For the text-containing cell, return its midpoint in (x, y) coordinate format. 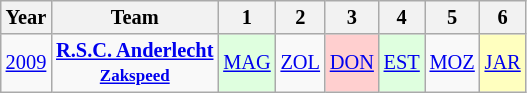
2009 (26, 63)
6 (503, 17)
3 (352, 17)
ZOL (300, 63)
JAR (503, 63)
R.S.C. AnderlechtZakspeed (134, 63)
4 (402, 17)
MAG (246, 63)
DON (352, 63)
Team (134, 17)
Year (26, 17)
1 (246, 17)
2 (300, 17)
5 (452, 17)
EST (402, 63)
MOZ (452, 63)
